For the text-containing cell, return its midpoint in (X, Y) coordinate format. 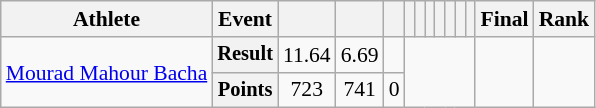
Points (245, 90)
741 (360, 90)
Result (245, 55)
Athlete (107, 19)
723 (307, 90)
Rank (564, 19)
0 (394, 90)
6.69 (360, 55)
Event (245, 19)
Final (504, 19)
Mourad Mahour Bacha (107, 72)
11.64 (307, 55)
